Pinpoint the cell where the given text exists, returning its (x, y) midpoint coordinate. 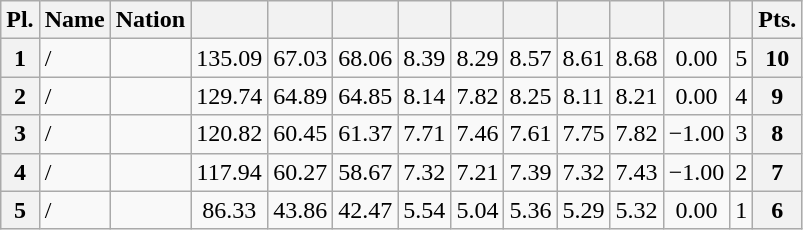
10 (778, 58)
7 (778, 172)
64.89 (300, 96)
7.75 (584, 134)
Name (74, 20)
8 (778, 134)
5.32 (636, 210)
135.09 (230, 58)
5.54 (424, 210)
67.03 (300, 58)
7.21 (478, 172)
8.68 (636, 58)
60.45 (300, 134)
64.85 (366, 96)
7.71 (424, 134)
Pts. (778, 20)
43.86 (300, 210)
8.21 (636, 96)
7.39 (530, 172)
8.57 (530, 58)
5.36 (530, 210)
129.74 (230, 96)
Nation (150, 20)
8.29 (478, 58)
86.33 (230, 210)
Pl. (20, 20)
117.94 (230, 172)
5.04 (478, 210)
9 (778, 96)
5.29 (584, 210)
6 (778, 210)
8.14 (424, 96)
60.27 (300, 172)
7.46 (478, 134)
120.82 (230, 134)
7.43 (636, 172)
8.25 (530, 96)
68.06 (366, 58)
42.47 (366, 210)
8.11 (584, 96)
58.67 (366, 172)
61.37 (366, 134)
8.39 (424, 58)
7.61 (530, 134)
8.61 (584, 58)
